Output the (x, y) coordinate of the center of the cell containing the given text.  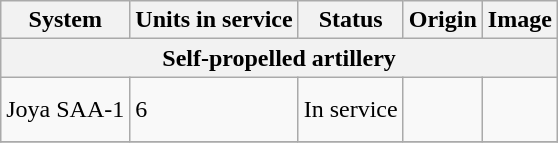
Joya SAA-1 (66, 110)
Status (350, 20)
In service (350, 110)
System (66, 20)
Self-propelled artillery (280, 58)
6 (214, 110)
Units in service (214, 20)
Origin (442, 20)
Image (520, 20)
